Return [x, y] of the center of cell containing provided text 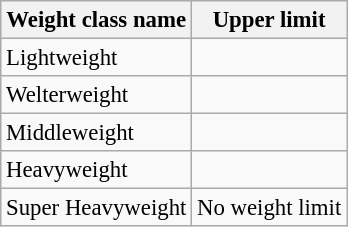
Heavyweight [96, 170]
Middleweight [96, 133]
Weight class name [96, 20]
Lightweight [96, 58]
No weight limit [270, 208]
Welterweight [96, 95]
Super Heavyweight [96, 208]
Upper limit [270, 20]
